From the cell containing the given text, extract its center point as (x, y) coordinate. 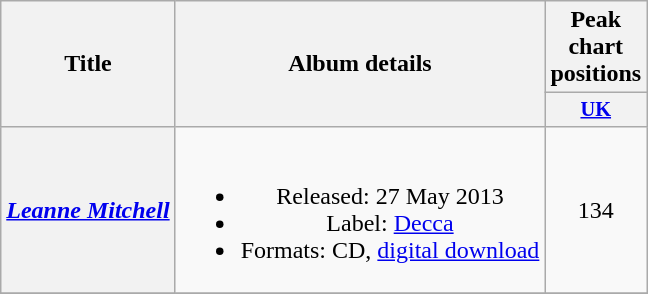
Released: 27 May 2013Label: DeccaFormats: CD, digital download (360, 210)
Title (88, 64)
134 (596, 210)
Leanne Mitchell (88, 210)
Album details (360, 64)
UK (596, 110)
Peak chart positions (596, 47)
